From the cell containing the given text, extract its center point as [X, Y] coordinate. 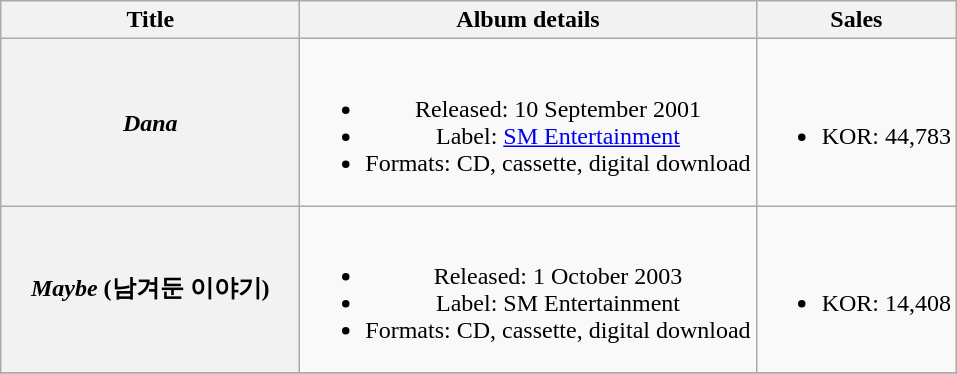
Title [150, 20]
Released: 1 October 2003Label: SM EntertainmentFormats: CD, cassette, digital download [528, 290]
Dana [150, 122]
Album details [528, 20]
Maybe (남겨둔 이야기) [150, 290]
KOR: 44,783 [856, 122]
Released: 10 September 2001Label: SM EntertainmentFormats: CD, cassette, digital download [528, 122]
Sales [856, 20]
KOR: 14,408 [856, 290]
